Identify which cell holds the provided text, then report its (x, y) central coordinate. 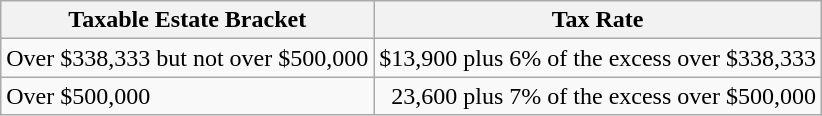
Tax Rate (598, 20)
Over $500,000 (188, 96)
Taxable Estate Bracket (188, 20)
$13,900 plus 6% of the excess over $338,333 (598, 58)
23,600 plus 7% of the excess over $500,000 (598, 96)
Over $338,333 but not over $500,000 (188, 58)
